Find where the given text appears and provide that cell's center as [X, Y] coordinate. 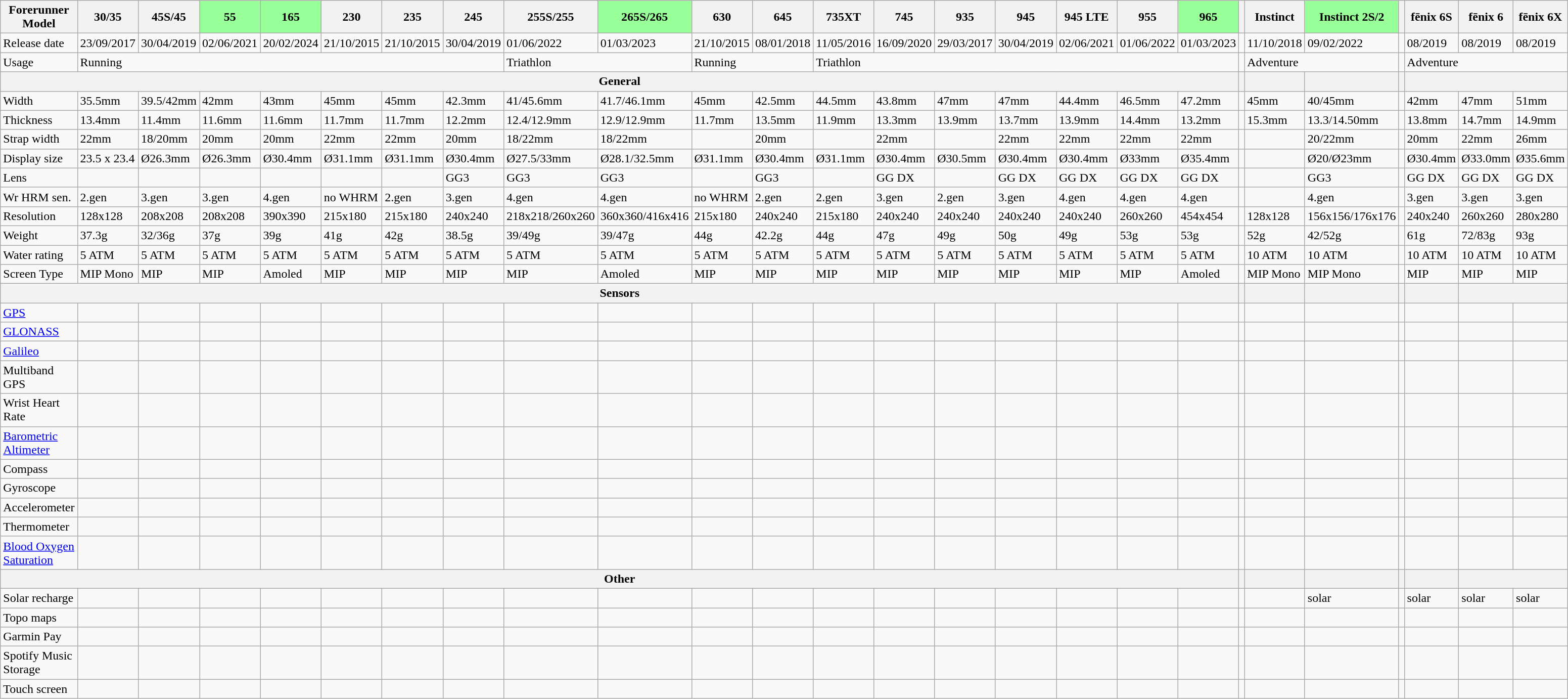
72/83g [1486, 235]
Sensors [620, 293]
23/09/2017 [108, 43]
645 [782, 17]
50g [1026, 235]
360x360/416x416 [644, 216]
Ø33.0mm [1486, 158]
Blood Oxygen Saturation [39, 552]
Ø35.6mm [1541, 158]
39/49g [551, 235]
Usage [39, 62]
945 LTE [1087, 17]
Lens [39, 178]
08/01/2018 [782, 43]
11.9mm [844, 120]
18/20mm [169, 139]
32/36g [169, 235]
14.4mm [1147, 120]
280x280 [1541, 216]
20/02/2024 [291, 43]
Ø27.5/33mm [551, 158]
Instinct [1275, 17]
Ø35.4mm [1208, 158]
265S/265 [644, 17]
235 [412, 17]
245 [473, 17]
Touch screen [39, 689]
Wr HRM sen. [39, 197]
12.9/12.9mm [644, 120]
11.4mm [169, 120]
23.5 x 23.4 [108, 158]
Strap width [39, 139]
156x156/176x176 [1352, 216]
Release date [39, 43]
43mm [291, 101]
Display size [39, 158]
Ø20/Ø23mm [1352, 158]
14.7mm [1486, 120]
46.5mm [1147, 101]
52g [1275, 235]
09/02/2022 [1352, 43]
43.8mm [904, 101]
45S/45 [169, 17]
42g [412, 235]
41g [351, 235]
fēnix 6 [1486, 17]
Galileo [39, 351]
39g [291, 235]
Compass [39, 469]
14.9mm [1541, 120]
Thickness [39, 120]
745 [904, 17]
Garmin Pay [39, 637]
13.3/14.50mm [1352, 120]
30/35 [108, 17]
12.4/12.9mm [551, 120]
20/22mm [1352, 139]
15.3mm [1275, 120]
Ø33mm [1147, 158]
44.5mm [844, 101]
42.2g [782, 235]
42/52g [1352, 235]
40/45mm [1352, 101]
Ø30.5mm [965, 158]
Forerunner Model [39, 17]
44.4mm [1087, 101]
Width [39, 101]
13.4mm [108, 120]
955 [1147, 17]
13.2mm [1208, 120]
Screen Type [39, 274]
Weight [39, 235]
218x218/260x260 [551, 216]
GLONASS [39, 332]
29/03/2017 [965, 43]
47.2mm [1208, 101]
93g [1541, 235]
42.5mm [782, 101]
39/47g [644, 235]
47g [904, 235]
General [620, 81]
Spotify Music Storage [39, 663]
11/10/2018 [1275, 43]
35.5mm [108, 101]
51mm [1541, 101]
41.7/46.1mm [644, 101]
61g [1432, 235]
Barometric Altimeter [39, 443]
Solar recharge [39, 598]
Multiband GPS [39, 377]
26mm [1541, 139]
55 [230, 17]
42.3mm [473, 101]
Resolution [39, 216]
Gyroscope [39, 488]
fēnix 6S [1432, 17]
13.7mm [1026, 120]
454x454 [1208, 216]
255S/255 [551, 17]
Ø28.1/32.5mm [644, 158]
Instinct 2S/2 [1352, 17]
37.3g [108, 235]
39.5/42mm [169, 101]
165 [291, 17]
Accelerometer [39, 507]
13.3mm [904, 120]
390x390 [291, 216]
37g [230, 235]
Topo maps [39, 618]
935 [965, 17]
Other [620, 579]
13.5mm [782, 120]
13.8mm [1432, 120]
fēnix 6X [1541, 17]
630 [722, 17]
230 [351, 17]
41/45.6mm [551, 101]
GPS [39, 313]
11/05/2016 [844, 43]
38.5g [473, 235]
12.2mm [473, 120]
945 [1026, 17]
Thermometer [39, 527]
Water rating [39, 254]
16/09/2020 [904, 43]
735XT [844, 17]
Wrist Heart Rate [39, 410]
965 [1208, 17]
